Detect which cell encompasses the target text, then output its (x, y) center coordinate. 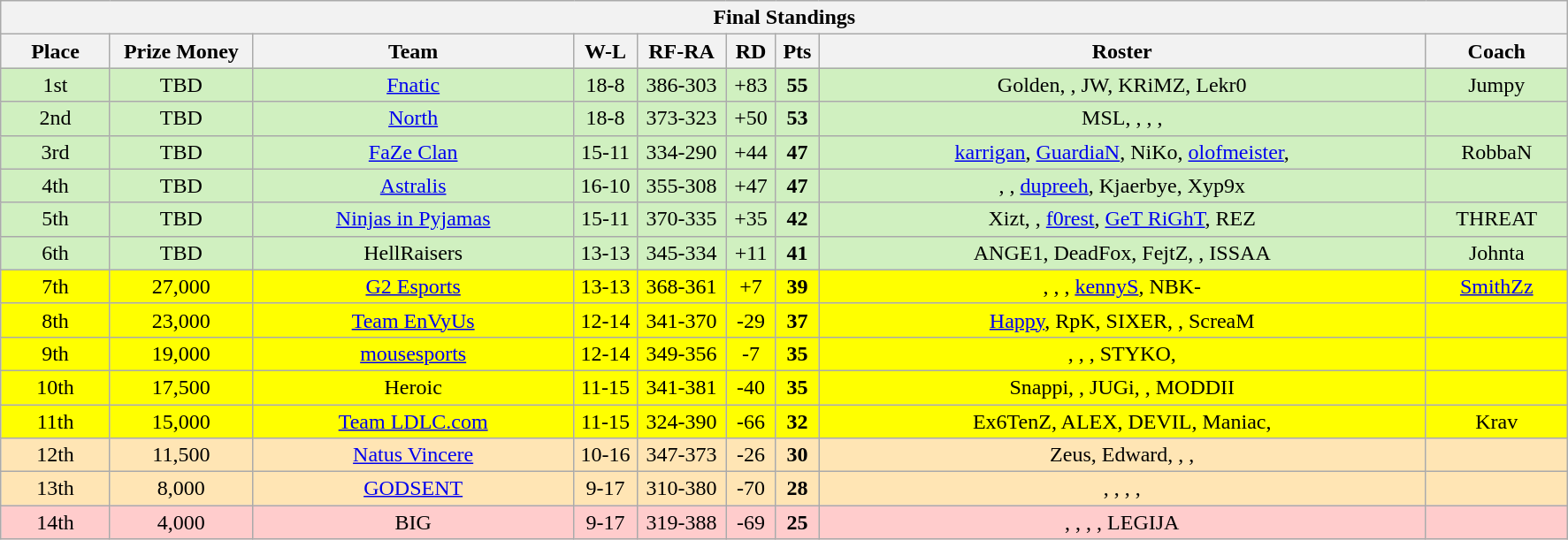
9th (56, 354)
+83 (751, 85)
Golden, , JW, KRiMZ, Lekr0 (1122, 85)
RobbaN (1496, 152)
Team LDLC.com (413, 422)
349-356 (681, 354)
mousesports (413, 354)
55 (798, 85)
23,000 (180, 320)
345-334 (681, 253)
11,500 (180, 455)
319-388 (681, 522)
347-373 (681, 455)
FaZe Clan (413, 152)
ANGE1, DeadFox, FejtZ, , ISSAA (1122, 253)
310-380 (681, 489)
Natus Vincere (413, 455)
16-10 (605, 186)
THREAT (1496, 219)
Team (413, 51)
13th (56, 489)
368-361 (681, 286)
GODSENT (413, 489)
10th (56, 387)
Snappi, , JUGi, , MODDII (1122, 387)
12th (56, 455)
373-323 (681, 118)
Johnta (1496, 253)
14th (56, 522)
-26 (751, 455)
4,000 (180, 522)
G2 Esports (413, 286)
53 (798, 118)
-66 (751, 422)
-69 (751, 522)
5th (56, 219)
Krav (1496, 422)
8,000 (180, 489)
+35 (751, 219)
341-370 (681, 320)
17,500 (180, 387)
355-308 (681, 186)
3rd (56, 152)
27,000 (180, 286)
Jumpy (1496, 85)
BIG (413, 522)
15,000 (180, 422)
37 (798, 320)
41 (798, 253)
Team EnVyUs (413, 320)
Astralis (413, 186)
32 (798, 422)
+44 (751, 152)
28 (798, 489)
, , , kennyS, NBK- (1122, 286)
42 (798, 219)
Final Standings (784, 18)
25 (798, 522)
+47 (751, 186)
11th (56, 422)
RF-RA (681, 51)
334-290 (681, 152)
Roster (1122, 51)
Fnatic (413, 85)
30 (798, 455)
324-390 (681, 422)
+11 (751, 253)
SmithZz (1496, 286)
1st (56, 85)
RD (751, 51)
, , , STYKO, (1122, 354)
Coach (1496, 51)
Happy, RpK, SIXER, , ScreaM (1122, 320)
19,000 (180, 354)
+7 (751, 286)
8th (56, 320)
, , dupreeh, Kjaerbye, Xyp9x (1122, 186)
Ex6TenZ, ALEX, DEVIL, Maniac, (1122, 422)
-40 (751, 387)
, , , , LEGIJA (1122, 522)
Prize Money (180, 51)
-29 (751, 320)
Ninjas in Pyjamas (413, 219)
karrigan, GuardiaN, NiKo, olofmeister, (1122, 152)
North (413, 118)
2nd (56, 118)
Pts (798, 51)
6th (56, 253)
4th (56, 186)
Place (56, 51)
W-L (605, 51)
+50 (751, 118)
, , , , (1122, 489)
-7 (751, 354)
HellRaisers (413, 253)
MSL, , , , (1122, 118)
-70 (751, 489)
10-16 (605, 455)
39 (798, 286)
341-381 (681, 387)
370-335 (681, 219)
386-303 (681, 85)
Heroic (413, 387)
7th (56, 286)
Xizt, , f0rest, GeT RiGhT, REZ (1122, 219)
Zeus, Edward, , , (1122, 455)
